Output the [x, y] coordinate of the center of the cell containing the given text.  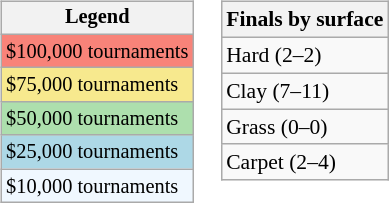
$25,000 tournaments [97, 152]
Legend [97, 18]
$50,000 tournaments [97, 119]
Hard (2–2) [304, 55]
Grass (0–0) [304, 127]
$10,000 tournaments [97, 186]
Carpet (2–4) [304, 162]
Finals by surface [304, 20]
$100,000 tournaments [97, 51]
$75,000 tournaments [97, 85]
Clay (7–11) [304, 91]
